For the text-containing cell, return its midpoint in (x, y) coordinate format. 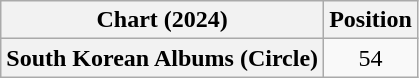
South Korean Albums (Circle) (162, 58)
Position (371, 20)
54 (371, 58)
Chart (2024) (162, 20)
